Return [X, Y] of the center of cell containing provided text 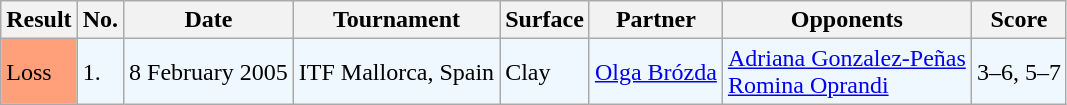
ITF Mallorca, Spain [396, 72]
8 February 2005 [209, 72]
3–6, 5–7 [1018, 72]
Clay [545, 72]
Partner [656, 20]
Score [1018, 20]
1. [100, 72]
Result [39, 20]
Adriana Gonzalez-Peñas Romina Oprandi [846, 72]
Surface [545, 20]
Tournament [396, 20]
Opponents [846, 20]
No. [100, 20]
Loss [39, 72]
Date [209, 20]
Olga Brózda [656, 72]
